Extract the (x, y) coordinate from the center of the cell holding the provided text.  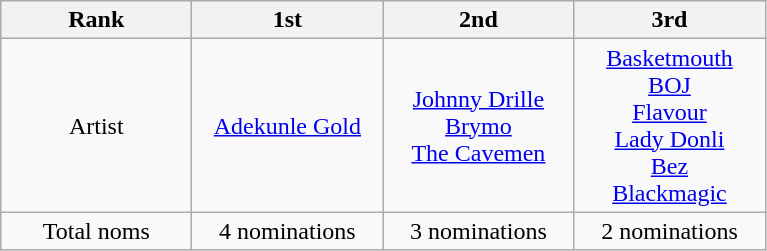
Total noms (96, 231)
3rd (670, 20)
BasketmouthBOJFlavourLady DonliBezBlackmagic (670, 126)
2 nominations (670, 231)
Adekunle Gold (288, 126)
Johnny DrilleBrymoThe Cavemen (478, 126)
Rank (96, 20)
4 nominations (288, 231)
1st (288, 20)
3 nominations (478, 231)
Artist (96, 126)
2nd (478, 20)
